Capture the cell that displays the provided text and extract its [X, Y] central coordinate. 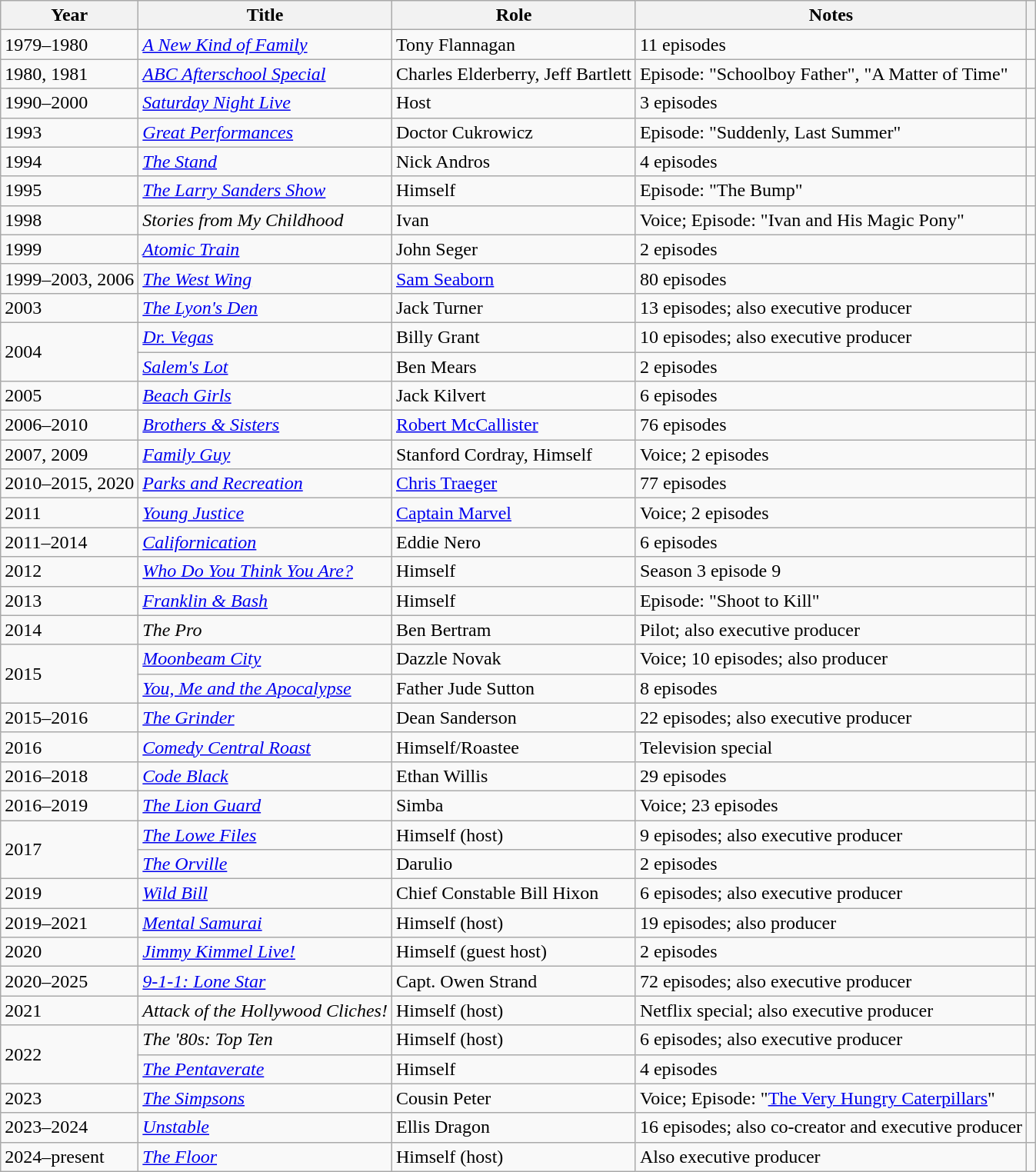
Code Black [265, 776]
2016–2019 [69, 805]
The Grinder [265, 718]
Episode: "Suddenly, Last Summer" [831, 132]
Father Jude Sutton [514, 688]
3 episodes [831, 103]
Television special [831, 747]
2011–2014 [69, 542]
Sam Seaborn [514, 278]
Episode: "The Bump" [831, 191]
2023–2024 [69, 1127]
Brothers & Sisters [265, 425]
Attack of the Hollywood Cliches! [265, 1011]
77 episodes [831, 484]
2022 [69, 1054]
Wild Bill [265, 894]
ABC Afterschool Special [265, 74]
The West Wing [265, 278]
Who Do You Think You Are? [265, 571]
Jimmy Kimmel Live! [265, 952]
Moonbeam City [265, 659]
2015–2016 [69, 718]
The Lyon's Den [265, 308]
Host [514, 103]
Year [69, 15]
Darulio [514, 864]
Ivan [514, 220]
2012 [69, 571]
2017 [69, 849]
Voice; Episode: "Ivan and His Magic Pony" [831, 220]
Saturday Night Live [265, 103]
Notes [831, 15]
Stories from My Childhood [265, 220]
2016–2018 [69, 776]
Pilot; also executive producer [831, 630]
Jack Kilvert [514, 396]
Robert McCallister [514, 425]
2007, 2009 [69, 454]
Also executive producer [831, 1157]
29 episodes [831, 776]
Salem's Lot [265, 367]
80 episodes [831, 278]
2019 [69, 894]
Mental Samurai [265, 923]
Family Guy [265, 454]
Voice; 23 episodes [831, 805]
1994 [69, 161]
You, Me and the Apocalypse [265, 688]
16 episodes; also co-creator and executive producer [831, 1127]
Dr. Vegas [265, 337]
The Larry Sanders Show [265, 191]
Himself/Roastee [514, 747]
2021 [69, 1011]
2003 [69, 308]
13 episodes; also executive producer [831, 308]
The Lowe Files [265, 834]
Voice; Episode: "The Very Hungry Caterpillars" [831, 1098]
Ben Bertram [514, 630]
Charles Elderberry, Jeff Bartlett [514, 74]
2019–2021 [69, 923]
2014 [69, 630]
Jack Turner [514, 308]
The Stand [265, 161]
The Pentaverate [265, 1069]
Himself (guest host) [514, 952]
Young Justice [265, 513]
Ellis Dragon [514, 1127]
2005 [69, 396]
Eddie Nero [514, 542]
Beach Girls [265, 396]
1999–2003, 2006 [69, 278]
1979–1980 [69, 45]
2004 [69, 351]
2013 [69, 601]
Episode: "Shoot to Kill" [831, 601]
2015 [69, 674]
2020–2025 [69, 981]
John Seger [514, 249]
A New Kind of Family [265, 45]
Role [514, 15]
10 episodes; also executive producer [831, 337]
Californication [265, 542]
2020 [69, 952]
Netflix special; also executive producer [831, 1011]
Capt. Owen Strand [514, 981]
The Simpsons [265, 1098]
Parks and Recreation [265, 484]
Franklin & Bash [265, 601]
1999 [69, 249]
1993 [69, 132]
Dean Sanderson [514, 718]
Comedy Central Roast [265, 747]
9 episodes; also executive producer [831, 834]
Nick Andros [514, 161]
1990–2000 [69, 103]
2006–2010 [69, 425]
1980, 1981 [69, 74]
Captain Marvel [514, 513]
76 episodes [831, 425]
Chief Constable Bill Hixon [514, 894]
Dazzle Novak [514, 659]
The Orville [265, 864]
Stanford Cordray, Himself [514, 454]
9-1-1: Lone Star [265, 981]
Ethan Willis [514, 776]
Tony Flannagan [514, 45]
1998 [69, 220]
Atomic Train [265, 249]
Ben Mears [514, 367]
2016 [69, 747]
Chris Traeger [514, 484]
2024–present [69, 1157]
Doctor Cukrowicz [514, 132]
72 episodes; also executive producer [831, 981]
Great Performances [265, 132]
19 episodes; also producer [831, 923]
Voice; 10 episodes; also producer [831, 659]
Unstable [265, 1127]
8 episodes [831, 688]
The Floor [265, 1157]
Title [265, 15]
The Pro [265, 630]
Season 3 episode 9 [831, 571]
22 episodes; also executive producer [831, 718]
The Lion Guard [265, 805]
Episode: "Schoolboy Father", "A Matter of Time" [831, 74]
Cousin Peter [514, 1098]
2023 [69, 1098]
Simba [514, 805]
Billy Grant [514, 337]
11 episodes [831, 45]
The '80s: Top Ten [265, 1040]
2011 [69, 513]
2010–2015, 2020 [69, 484]
1995 [69, 191]
